Output the [X, Y] coordinate of the center of the cell containing the given text.  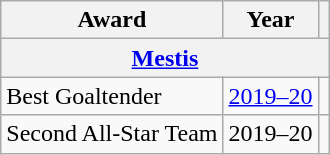
Second All-Star Team [112, 134]
Award [112, 20]
Mestis [165, 58]
Year [270, 20]
Best Goaltender [112, 96]
